Capture the cell that displays the provided text and extract its [x, y] central coordinate. 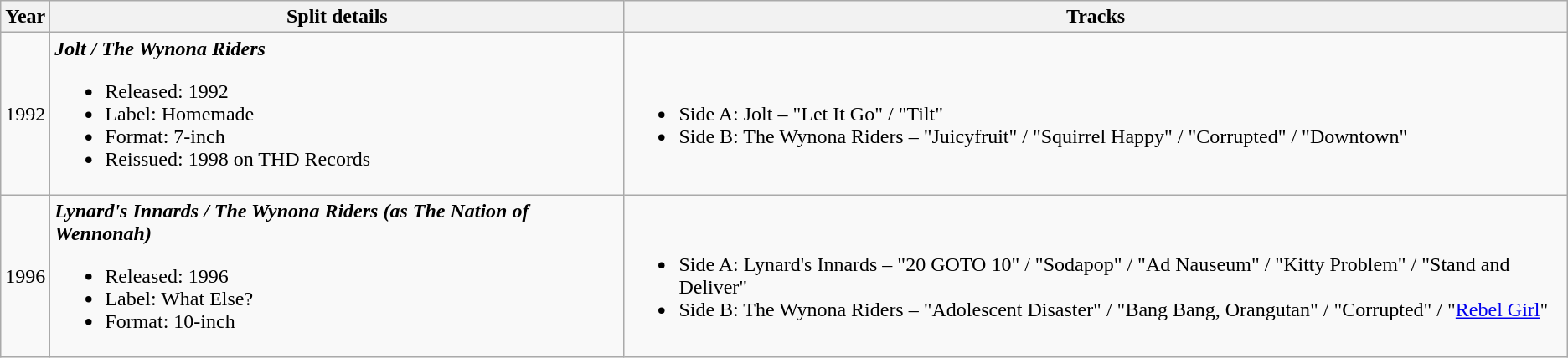
Year [25, 17]
Lynard's Innards / The Wynona Riders (as The Nation of Wennonah)Released: 1996Label: What Else? Format: 10-inch [337, 276]
1992 [25, 114]
Tracks [1096, 17]
Side A: Jolt – "Let It Go" / "Tilt"Side B: The Wynona Riders – "Juicyfruit" / "Squirrel Happy" / "Corrupted" / "Downtown" [1096, 114]
Jolt / The Wynona RidersReleased: 1992Label: Homemade Format: 7-inchReissued: 1998 on THD Records [337, 114]
Split details [337, 17]
1996 [25, 276]
